Return (x, y) of the center of cell containing provided text 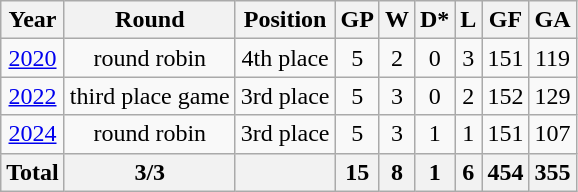
GF (506, 20)
W (396, 20)
third place game (150, 96)
D* (434, 20)
107 (552, 134)
355 (552, 172)
Year (33, 20)
119 (552, 58)
3/3 (150, 172)
6 (468, 172)
2022 (33, 96)
L (468, 20)
2020 (33, 58)
8 (396, 172)
GP (357, 20)
Total (33, 172)
129 (552, 96)
152 (506, 96)
Round (150, 20)
2024 (33, 134)
Position (285, 20)
GA (552, 20)
454 (506, 172)
15 (357, 172)
4th place (285, 58)
